Detect which cell encompasses the target text, then output its (X, Y) center coordinate. 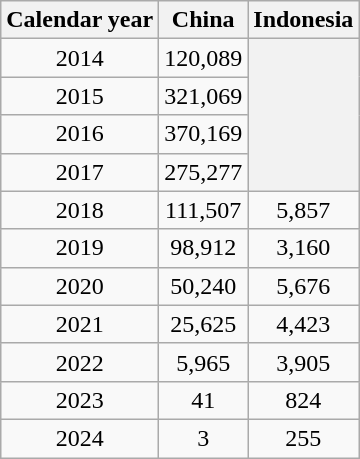
5,857 (304, 210)
5,676 (304, 286)
2014 (80, 58)
321,069 (204, 96)
2021 (80, 324)
2024 (80, 438)
98,912 (204, 248)
25,625 (204, 324)
2023 (80, 400)
2018 (80, 210)
370,169 (204, 134)
120,089 (204, 58)
5,965 (204, 362)
275,277 (204, 172)
4,423 (304, 324)
41 (204, 400)
50,240 (204, 286)
2019 (80, 248)
3,905 (304, 362)
2020 (80, 286)
China (204, 20)
2016 (80, 134)
824 (304, 400)
2022 (80, 362)
2015 (80, 96)
3 (204, 438)
Indonesia (304, 20)
Calendar year (80, 20)
2017 (80, 172)
255 (304, 438)
111,507 (204, 210)
3,160 (304, 248)
